Identify which cell holds the provided text, then report its [X, Y] central coordinate. 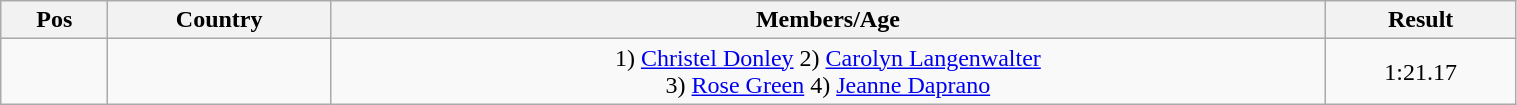
1) Christel Donley 2) Carolyn Langenwalter 3) Rose Green 4) Jeanne Daprano [828, 72]
1:21.17 [1420, 72]
Members/Age [828, 20]
Pos [54, 20]
Result [1420, 20]
Country [220, 20]
